Find where the given text appears and provide that cell's center as [x, y] coordinate. 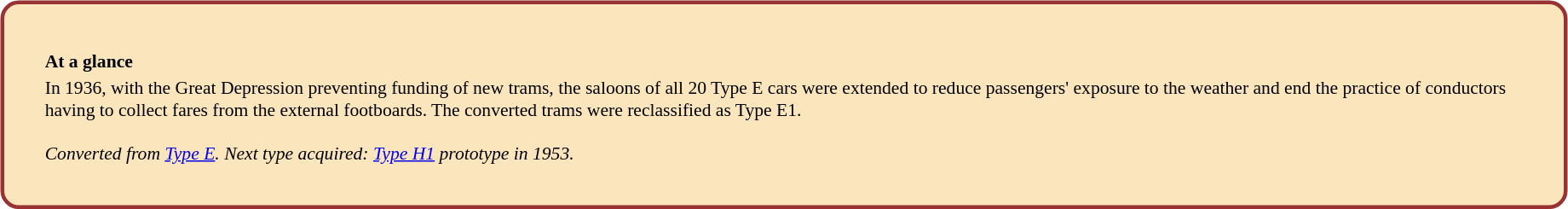
At a glance [784, 61]
